Locate the cell with the specified text and output its [x, y] center coordinate. 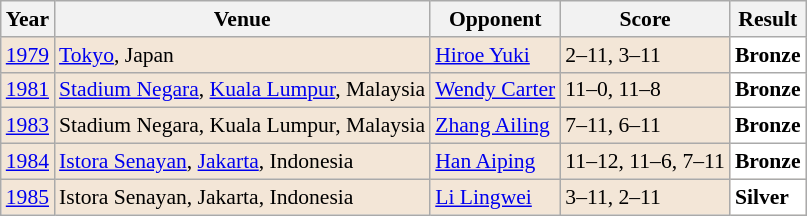
Venue [242, 19]
2–11, 3–11 [645, 55]
Opponent [495, 19]
Score [645, 19]
11–0, 11–8 [645, 90]
3–11, 2–11 [645, 197]
1979 [28, 55]
7–11, 6–11 [645, 126]
Li Lingwei [495, 197]
1983 [28, 126]
Tokyo, Japan [242, 55]
Hiroe Yuki [495, 55]
Wendy Carter [495, 90]
1984 [28, 162]
Han Aiping [495, 162]
Silver [768, 197]
1985 [28, 197]
Year [28, 19]
Zhang Ailing [495, 126]
11–12, 11–6, 7–11 [645, 162]
1981 [28, 90]
Result [768, 19]
